Locate the cell with the specified text and output its [x, y] center coordinate. 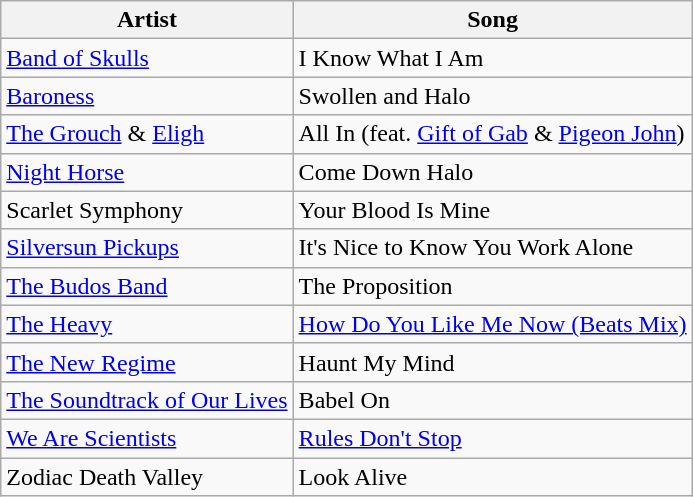
Rules Don't Stop [492, 438]
Baroness [147, 96]
Silversun Pickups [147, 248]
The Proposition [492, 286]
The Grouch & Eligh [147, 134]
Swollen and Halo [492, 96]
Zodiac Death Valley [147, 477]
The Budos Band [147, 286]
The Heavy [147, 324]
Look Alive [492, 477]
Scarlet Symphony [147, 210]
Babel On [492, 400]
All In (feat. Gift of Gab & Pigeon John) [492, 134]
Night Horse [147, 172]
Artist [147, 20]
Come Down Halo [492, 172]
It's Nice to Know You Work Alone [492, 248]
The New Regime [147, 362]
How Do You Like Me Now (Beats Mix) [492, 324]
We Are Scientists [147, 438]
I Know What I Am [492, 58]
Band of Skulls [147, 58]
Haunt My Mind [492, 362]
Your Blood Is Mine [492, 210]
Song [492, 20]
The Soundtrack of Our Lives [147, 400]
